Output the [x, y] coordinate of the center of the cell containing the given text.  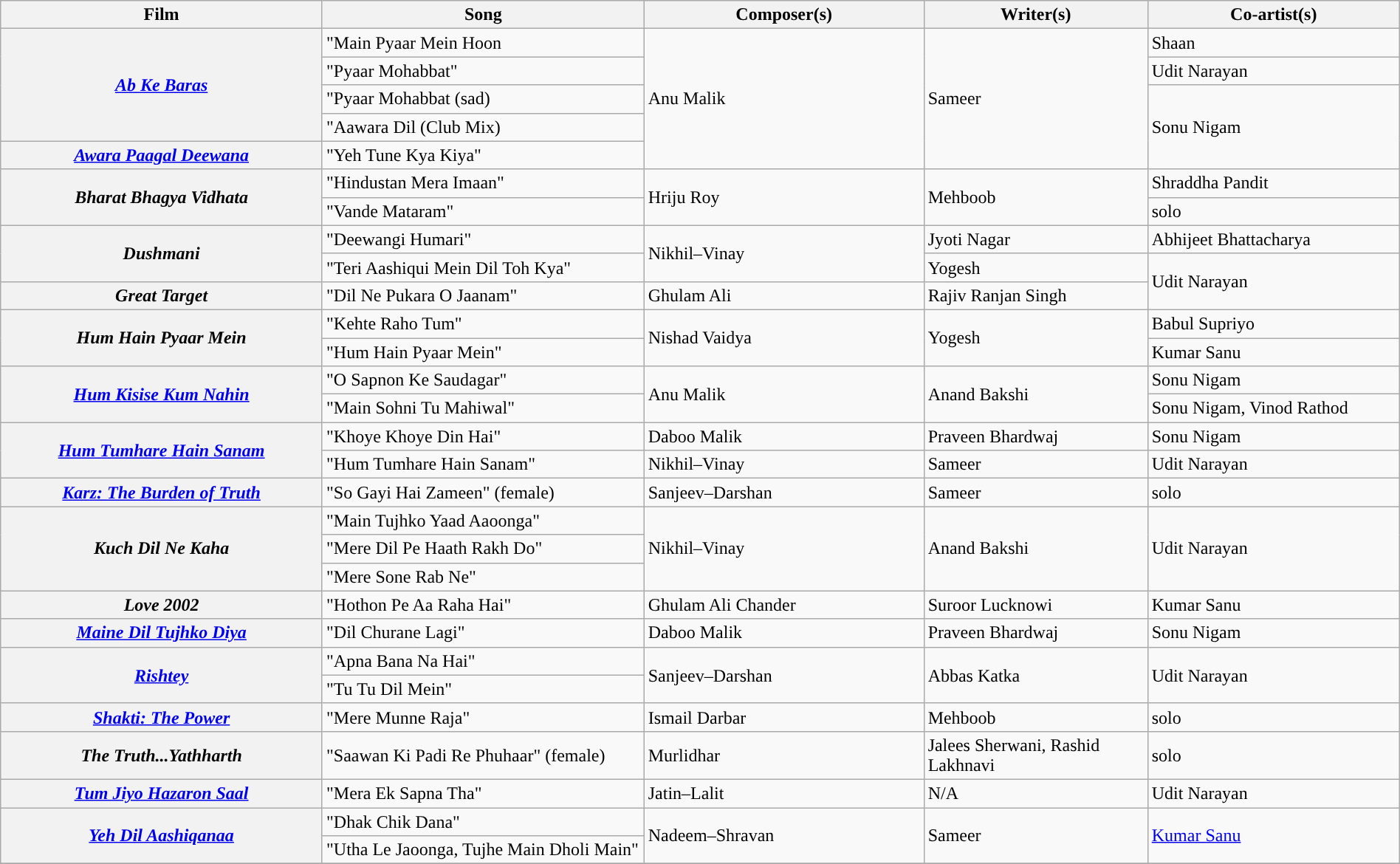
Bharat Bhagya Vidhata [162, 197]
The Truth...Yathharth [162, 755]
"O Sapnon Ke Saudagar" [483, 380]
N/A [1035, 793]
Composer(s) [784, 15]
Rishtey [162, 675]
Dushmani [162, 253]
"Dil Churane Lagi" [483, 633]
Rajiv Ranjan Singh [1035, 295]
"Hum Tumhare Hain Sanam" [483, 464]
"Vande Mataram" [483, 211]
Abhijeet Bhattacharya [1273, 239]
"Main Sohni Tu Mahiwal" [483, 408]
Ghulam Ali [784, 295]
"Mere Munne Raja" [483, 717]
Hum Kisise Kum Nahin [162, 394]
Co-artist(s) [1273, 15]
Jatin–Lalit [784, 793]
"Main Tujhko Yaad Aaoonga" [483, 521]
Nadeem–Shravan [784, 836]
"Main Pyaar Mein Hoon [483, 43]
Shaan [1273, 43]
"Hindustan Mera Imaan" [483, 183]
"Mera Ek Sapna Tha" [483, 793]
Jyoti Nagar [1035, 239]
"Khoye Khoye Din Hai" [483, 436]
"Yeh Tune Kya Kiya" [483, 155]
Film [162, 15]
Great Target [162, 295]
Sonu Nigam, Vinod Rathod [1273, 408]
Love 2002 [162, 605]
Jalees Sherwani, Rashid Lakhnavi [1035, 755]
"Hum Hain Pyaar Mein" [483, 352]
"Aawara Dil (Club Mix) [483, 127]
Hum Hain Pyaar Mein [162, 337]
Writer(s) [1035, 15]
Abbas Katka [1035, 675]
"Utha Le Jaoonga, Tujhe Main Dholi Main" [483, 850]
Shakti: The Power [162, 717]
"Hothon Pe Aa Raha Hai" [483, 605]
Song [483, 15]
Shraddha Pandit [1273, 183]
Kuch Dil Ne Kaha [162, 549]
"So Gayi Hai Zameen" (female) [483, 493]
"Dil Ne Pukara O Jaanam" [483, 295]
Nishad Vaidya [784, 337]
Karz: The Burden of Truth [162, 493]
"Pyaar Mohabbat" [483, 71]
Ab Ke Baras [162, 85]
Tum Jiyo Hazaron Saal [162, 793]
Hriju Roy [784, 197]
"Mere Dil Pe Haath Rakh Do" [483, 549]
"Kehte Raho Tum" [483, 323]
Maine Dil Tujhko Diya [162, 633]
Babul Supriyo [1273, 323]
Yeh Dil Aashiqanaa [162, 836]
"Saawan Ki Padi Re Phuhaar" (female) [483, 755]
"Deewangi Humari" [483, 239]
"Mere Sone Rab Ne" [483, 577]
Suroor Lucknowi [1035, 605]
"Teri Aashiqui Mein Dil Toh Kya" [483, 267]
"Dhak Chik Dana" [483, 822]
Ghulam Ali Chander [784, 605]
"Apna Bana Na Hai" [483, 661]
Murlidhar [784, 755]
Hum Tumhare Hain Sanam [162, 450]
Awara Paagal Deewana [162, 155]
"Tu Tu Dil Mein" [483, 689]
Ismail Darbar [784, 717]
"Pyaar Mohabbat (sad) [483, 99]
